Scan for the cell matching the given text and deliver its (x, y) coordinate at center. 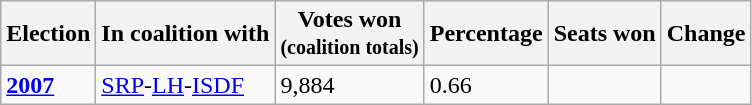
SRP-LH-ISDF (186, 85)
Change (706, 34)
In coalition with (186, 34)
Percentage (486, 34)
Seats won (604, 34)
Election (48, 34)
9,884 (350, 85)
Votes won(coalition totals) (350, 34)
2007 (48, 85)
0.66 (486, 85)
